Provide the [x, y] coordinate of the cell's center where the given text is located.  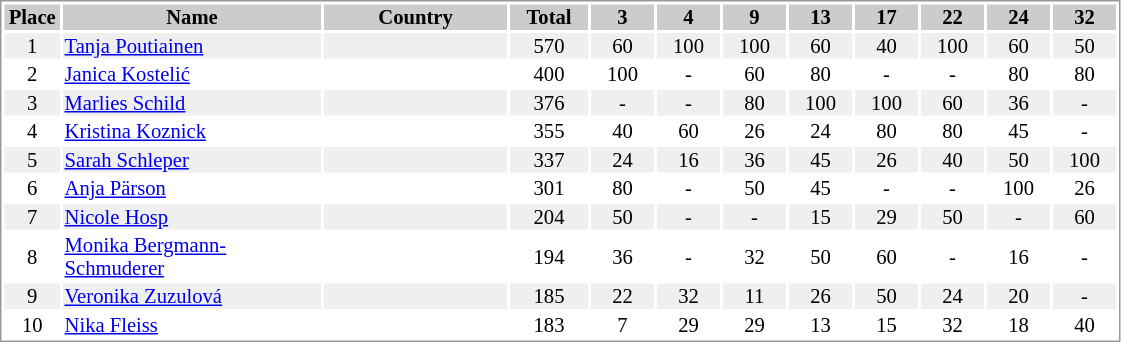
Sarah Schleper [192, 160]
Country [416, 17]
Marlies Schild [192, 103]
Anja Pärson [192, 189]
20 [1018, 297]
Nicole Hosp [192, 217]
10 [32, 325]
570 [549, 46]
Tanja Poutiainen [192, 46]
337 [549, 160]
1 [32, 46]
Place [32, 17]
185 [549, 297]
301 [549, 189]
18 [1018, 325]
2 [32, 75]
376 [549, 103]
6 [32, 189]
8 [32, 256]
Kristina Koznick [192, 131]
400 [549, 75]
Veronika Zuzulová [192, 297]
17 [886, 17]
Nika Fleiss [192, 325]
183 [549, 325]
204 [549, 217]
11 [754, 297]
Monika Bergmann-Schmuderer [192, 256]
355 [549, 131]
Name [192, 17]
194 [549, 256]
5 [32, 160]
Total [549, 17]
Janica Kostelić [192, 75]
